Locate the cell with the specified text and output its (X, Y) center coordinate. 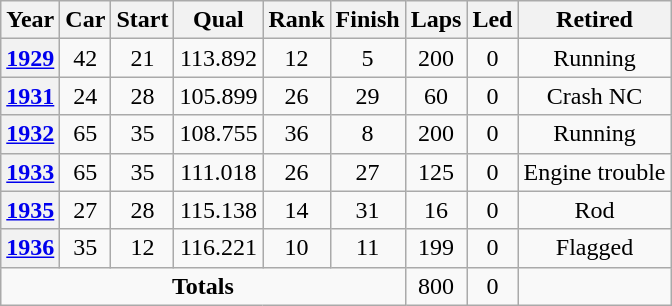
Qual (218, 20)
29 (368, 96)
1929 (30, 58)
Engine trouble (594, 172)
36 (296, 134)
Flagged (594, 248)
42 (86, 58)
1933 (30, 172)
Retired (594, 20)
10 (296, 248)
125 (436, 172)
Laps (436, 20)
11 (368, 248)
1935 (30, 210)
24 (86, 96)
Finish (368, 20)
115.138 (218, 210)
1936 (30, 248)
105.899 (218, 96)
199 (436, 248)
Year (30, 20)
60 (436, 96)
Start (142, 20)
108.755 (218, 134)
21 (142, 58)
Rod (594, 210)
1932 (30, 134)
31 (368, 210)
Totals (203, 286)
111.018 (218, 172)
1931 (30, 96)
113.892 (218, 58)
Led (492, 20)
Car (86, 20)
14 (296, 210)
8 (368, 134)
5 (368, 58)
Rank (296, 20)
Crash NC (594, 96)
800 (436, 286)
16 (436, 210)
116.221 (218, 248)
